Extract the [x, y] coordinate from the center of the cell holding the provided text.  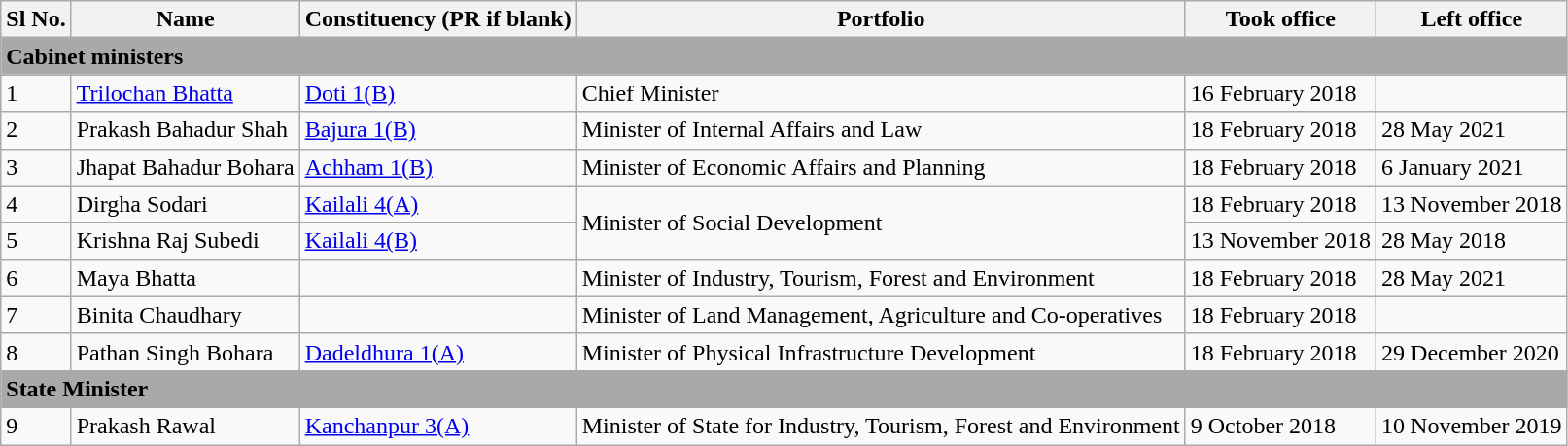
1 [36, 93]
Doti 1(B) [437, 93]
Minister of Industry, Tourism, Forest and Environment [881, 278]
6 [36, 278]
7 [36, 315]
Left office [1472, 19]
Minister of Land Management, Agriculture and Co-operatives [881, 315]
6 January 2021 [1472, 167]
Minister of State for Industry, Tourism, Forest and Environment [881, 426]
Minister of Economic Affairs and Planning [881, 167]
Achham 1(B) [437, 167]
Krishna Raj Subedi [185, 241]
16 February 2018 [1280, 93]
29 December 2020 [1472, 352]
Jhapat Bahadur Bohara [185, 167]
Maya Bhatta [185, 278]
Kanchanpur 3(A) [437, 426]
4 [36, 204]
Minister of Physical Infrastructure Development [881, 352]
Dirgha Sodari [185, 204]
5 [36, 241]
8 [36, 352]
Prakash Rawal [185, 426]
Sl No. [36, 19]
Chief Minister [881, 93]
Portfolio [881, 19]
Minister of Internal Affairs and Law [881, 130]
2 [36, 130]
Dadeldhura 1(A) [437, 352]
3 [36, 167]
Constituency (PR if blank) [437, 19]
10 November 2019 [1472, 426]
9 October 2018 [1280, 426]
28 May 2018 [1472, 241]
State Minister [784, 389]
Prakash Bahadur Shah [185, 130]
Took office [1280, 19]
Kailali 4(B) [437, 241]
9 [36, 426]
Kailali 4(A) [437, 204]
Minister of Social Development [881, 223]
Cabinet ministers [784, 56]
Pathan Singh Bohara [185, 352]
Name [185, 19]
Bajura 1(B) [437, 130]
Trilochan Bhatta [185, 93]
Binita Chaudhary [185, 315]
